Detect which cell encompasses the target text, then output its [x, y] center coordinate. 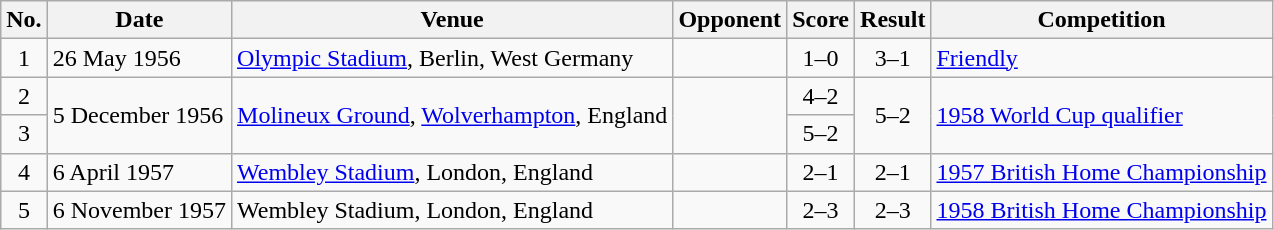
2 [24, 96]
4 [24, 172]
1958 British Home Championship [1102, 210]
6 April 1957 [139, 172]
Result [893, 20]
Score [821, 20]
6 November 1957 [139, 210]
Olympic Stadium, Berlin, West Germany [452, 58]
26 May 1956 [139, 58]
5 December 1956 [139, 115]
No. [24, 20]
Opponent [730, 20]
1–0 [821, 58]
3 [24, 134]
Molineux Ground, Wolverhampton, England [452, 115]
4–2 [821, 96]
5 [24, 210]
3–1 [893, 58]
Venue [452, 20]
Competition [1102, 20]
1958 World Cup qualifier [1102, 115]
1 [24, 58]
1957 British Home Championship [1102, 172]
Friendly [1102, 58]
Date [139, 20]
